For the text-containing cell, return its midpoint in [x, y] coordinate format. 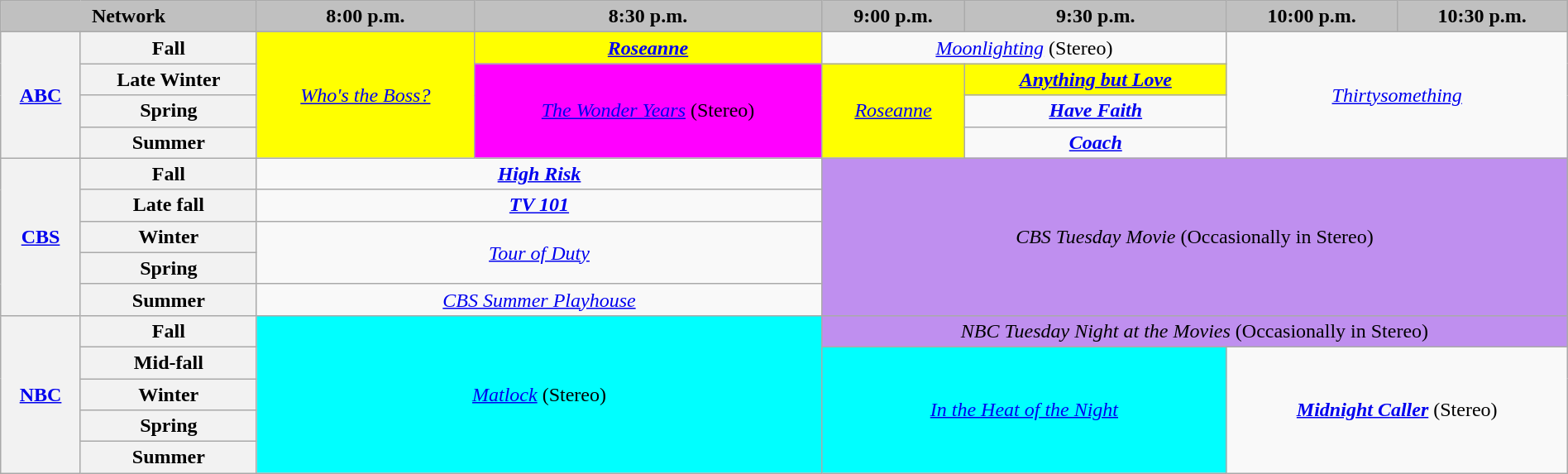
Moonlighting (Stereo) [1024, 48]
CBS Summer Playhouse [539, 299]
High Risk [539, 174]
10:30 p.m. [1482, 17]
CBS [41, 237]
Midnight Caller (Stereo) [1397, 409]
CBS Tuesday Movie (Occasionally in Stereo) [1195, 237]
TV 101 [539, 205]
In the Heat of the Night [1024, 409]
9:30 p.m. [1095, 17]
Late Winter [169, 79]
Who's the Boss? [366, 95]
The Wonder Years (Stereo) [648, 111]
Have Faith [1095, 111]
ABC [41, 95]
Tour of Duty [539, 252]
Anything but Love [1095, 79]
9:00 p.m. [893, 17]
Coach [1095, 142]
Network [129, 17]
Thirtysomething [1397, 95]
Late fall [169, 205]
NBC Tuesday Night at the Movies (Occasionally in Stereo) [1195, 331]
Matlock (Stereo) [539, 394]
Mid-fall [169, 362]
8:00 p.m. [366, 17]
NBC [41, 394]
8:30 p.m. [648, 17]
10:00 p.m. [1312, 17]
